Determine the (x, y) coordinate at the center of the cell enclosing the given text.  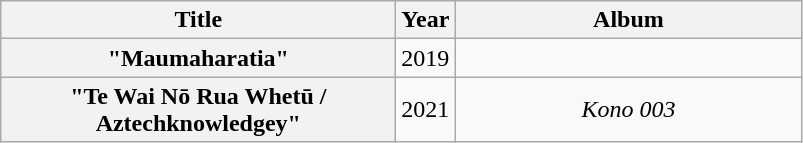
2019 (426, 58)
Year (426, 20)
Title (198, 20)
Album (628, 20)
"Te Wai Nō Rua Whetū / Aztechknowledgey" (198, 110)
Kono 003 (628, 110)
"Maumaharatia" (198, 58)
2021 (426, 110)
